Locate the cell with the specified text and output its [x, y] center coordinate. 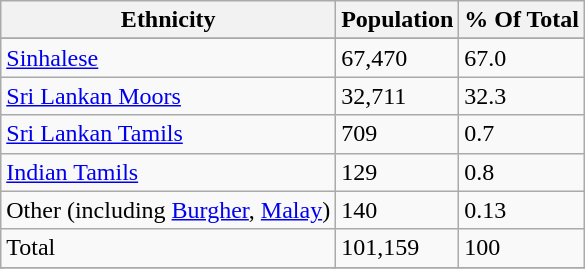
Sri Lankan Tamils [168, 134]
100 [522, 248]
67.0 [522, 58]
709 [398, 134]
Sri Lankan Moors [168, 96]
Population [398, 20]
140 [398, 210]
Total [168, 248]
129 [398, 172]
Ethnicity [168, 20]
0.13 [522, 210]
32.3 [522, 96]
67,470 [398, 58]
0.7 [522, 134]
0.8 [522, 172]
101,159 [398, 248]
Sinhalese [168, 58]
32,711 [398, 96]
Other (including Burgher, Malay) [168, 210]
% Of Total [522, 20]
Indian Tamils [168, 172]
